Extract the (X, Y) coordinate from the center of the cell holding the provided text.  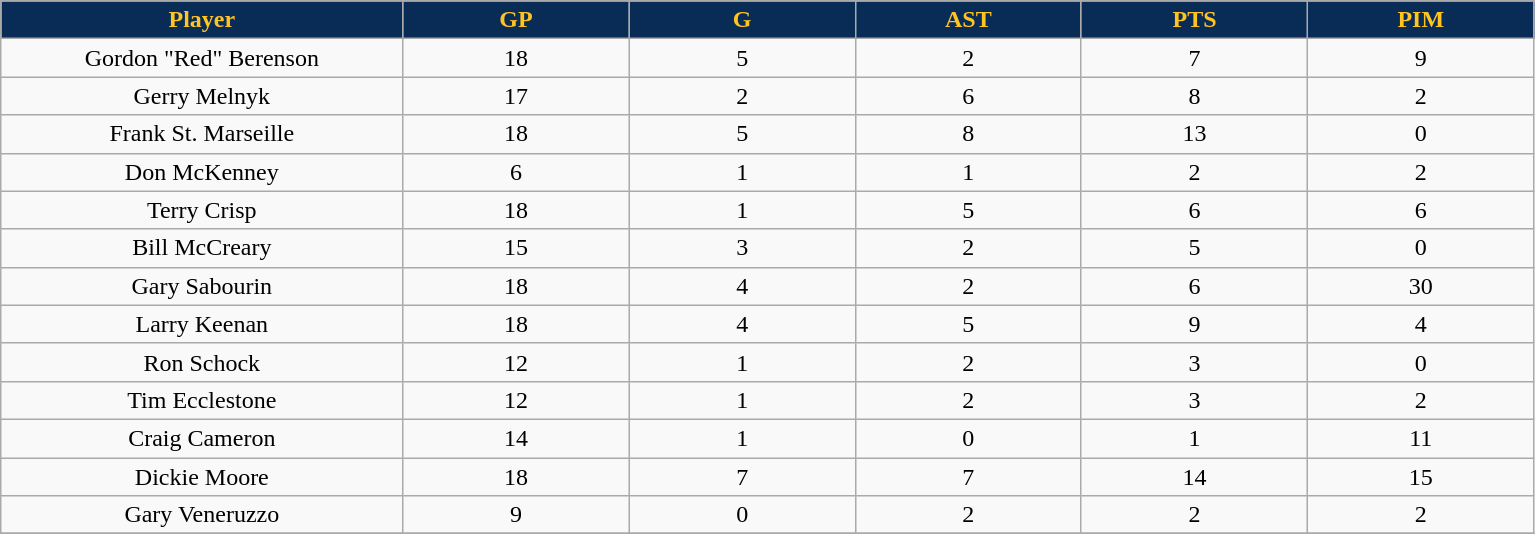
Frank St. Marseille (202, 134)
Gordon "Red" Berenson (202, 58)
Craig Cameron (202, 438)
Terry Crisp (202, 210)
Gary Sabourin (202, 286)
Tim Ecclestone (202, 400)
Gerry Melnyk (202, 96)
Player (202, 20)
13 (1194, 134)
Don McKenney (202, 172)
Larry Keenan (202, 324)
PIM (1421, 20)
Gary Veneruzzo (202, 515)
17 (516, 96)
G (742, 20)
GP (516, 20)
Ron Schock (202, 362)
30 (1421, 286)
Dickie Moore (202, 477)
Bill McCreary (202, 248)
11 (1421, 438)
PTS (1194, 20)
AST (968, 20)
